Return [X, Y] of the center of cell containing provided text 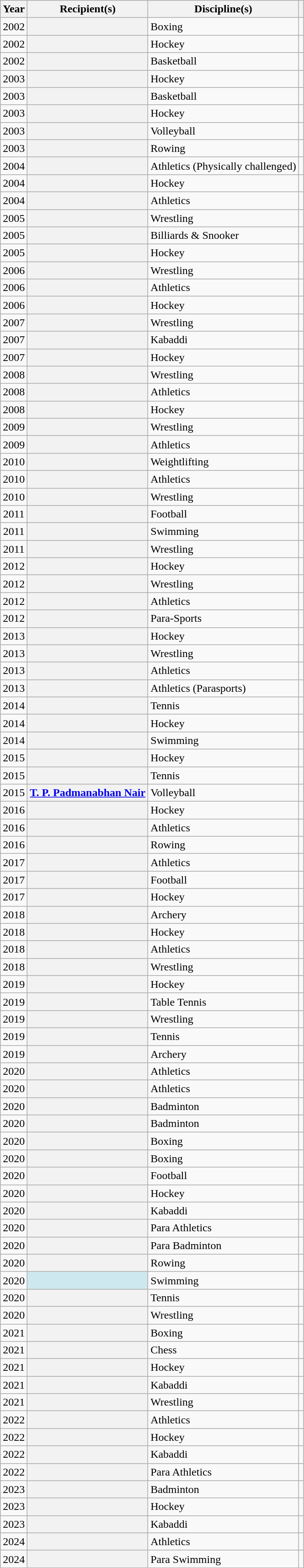
Recipient(s) [88, 9]
Billiards & Snooker [224, 236]
Para-Sports [224, 619]
Table Tennis [224, 1002]
Discipline(s) [224, 9]
Para Badminton [224, 1245]
Para Swimming [224, 1559]
Year [14, 9]
Athletics (Physically challenged) [224, 166]
T. P. Padmanabhan Nair [88, 793]
Chess [224, 1350]
Athletics (Parasports) [224, 688]
Weightlifting [224, 462]
